From the cell containing the given text, extract its center point as (x, y) coordinate. 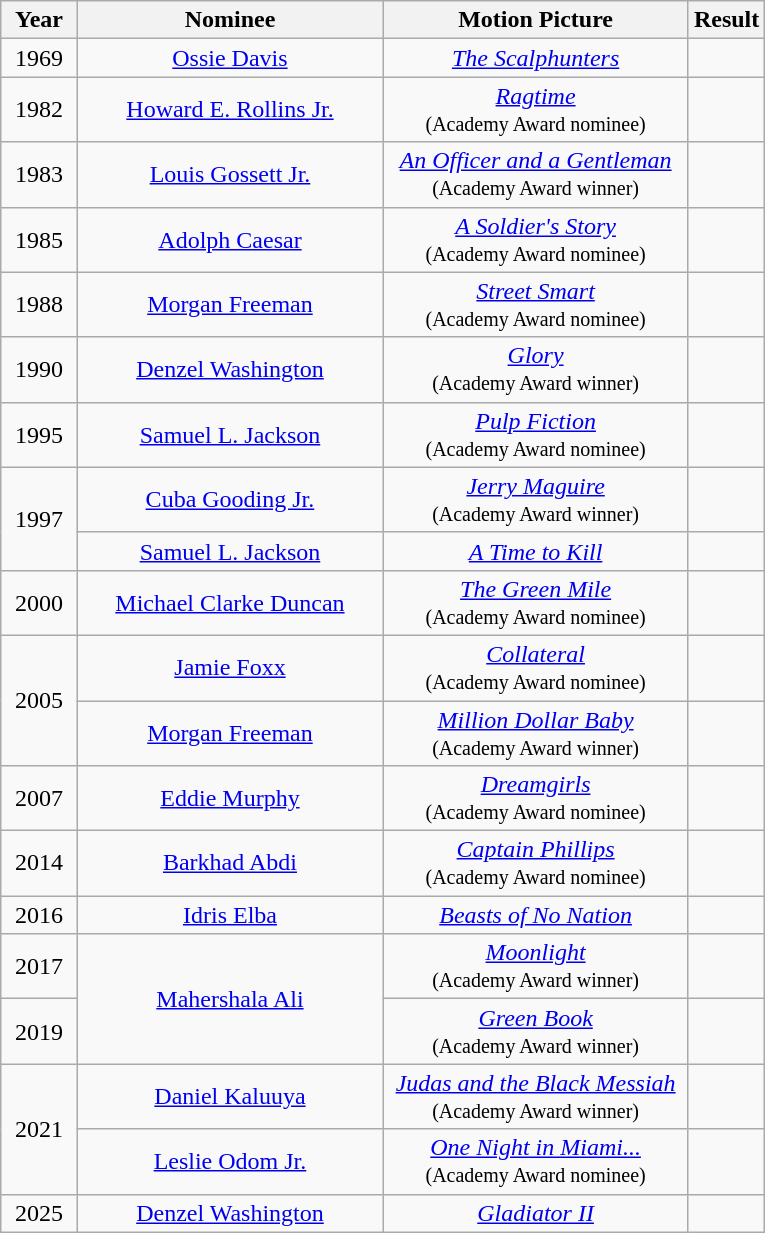
One Night in Miami...(Academy Award nominee) (536, 1162)
1969 (39, 58)
1997 (39, 518)
Adolph Caesar (230, 240)
2025 (39, 1213)
Collateral(Academy Award nominee) (536, 668)
Jerry Maguire(Academy Award winner) (536, 500)
Cuba Gooding Jr. (230, 500)
Ragtime(Academy Award nominee) (536, 110)
Idris Elba (230, 915)
Captain Phillips(Academy Award nominee) (536, 864)
The Green Mile(Academy Award nominee) (536, 602)
Judas and the Black Messiah(Academy Award winner) (536, 1096)
Louis Gossett Jr. (230, 174)
Mahershala Ali (230, 999)
2021 (39, 1129)
Beasts of No Nation (536, 915)
Daniel Kaluuya (230, 1096)
1985 (39, 240)
A Time to Kill (536, 551)
2000 (39, 602)
2005 (39, 700)
1982 (39, 110)
2019 (39, 1032)
2016 (39, 915)
1988 (39, 304)
A Soldier's Story(Academy Award nominee) (536, 240)
Street Smart(Academy Award nominee) (536, 304)
2007 (39, 798)
Nominee (230, 20)
Pulp Fiction(Academy Award nominee) (536, 434)
Million Dollar Baby(Academy Award winner) (536, 732)
1983 (39, 174)
1990 (39, 370)
2014 (39, 864)
Year (39, 20)
Result (726, 20)
Michael Clarke Duncan (230, 602)
Gladiator II (536, 1213)
Dreamgirls(Academy Award nominee) (536, 798)
The Scalphunters (536, 58)
2017 (39, 966)
Glory(Academy Award winner) (536, 370)
Motion Picture (536, 20)
Ossie Davis (230, 58)
Green Book(Academy Award winner) (536, 1032)
Howard E. Rollins Jr. (230, 110)
An Officer and a Gentleman(Academy Award winner) (536, 174)
Jamie Foxx (230, 668)
Barkhad Abdi (230, 864)
Moonlight(Academy Award winner) (536, 966)
Eddie Murphy (230, 798)
1995 (39, 434)
Leslie Odom Jr. (230, 1162)
